Find where the given text appears and provide that cell's center as (X, Y) coordinate. 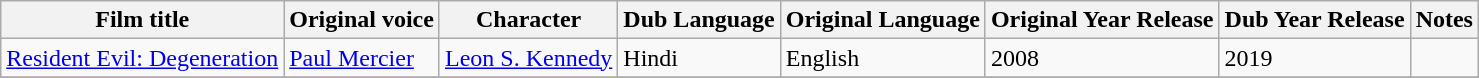
2019 (1314, 58)
Film title (142, 20)
Leon S. Kennedy (528, 58)
Original voice (362, 20)
Dub Year Release (1314, 20)
Dub Language (699, 20)
Notes (1444, 20)
Character (528, 20)
Original Year Release (1102, 20)
Paul Mercier (362, 58)
Resident Evil: Degeneration (142, 58)
English (882, 58)
Hindi (699, 58)
2008 (1102, 58)
Original Language (882, 20)
